Return [x, y] of the center of cell containing provided text 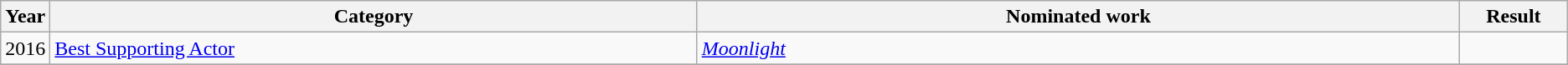
2016 [25, 48]
Moonlight [1078, 48]
Nominated work [1078, 17]
Result [1514, 17]
Category [374, 17]
Best Supporting Actor [374, 48]
Year [25, 17]
